Return [x, y] of the center of cell containing provided text 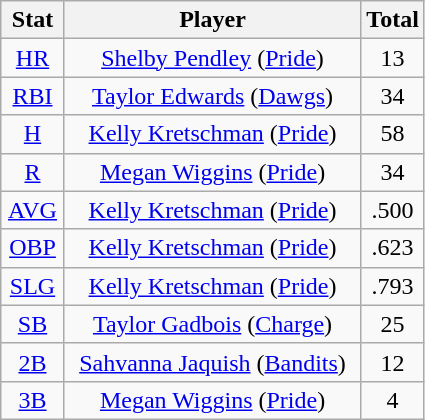
12 [393, 362]
Shelby Pendley (Pride) [212, 58]
AVG [33, 210]
RBI [33, 96]
2B [33, 362]
HR [33, 58]
.623 [393, 248]
Taylor Gadbois (Charge) [212, 324]
Total [393, 20]
.500 [393, 210]
Taylor Edwards (Dawgs) [212, 96]
SB [33, 324]
25 [393, 324]
Sahvanna Jaquish (Bandits) [212, 362]
H [33, 134]
Stat [33, 20]
13 [393, 58]
OBP [33, 248]
.793 [393, 286]
58 [393, 134]
4 [393, 400]
3B [33, 400]
SLG [33, 286]
R [33, 172]
Player [212, 20]
